Identify which cell holds the provided text, then report its (x, y) central coordinate. 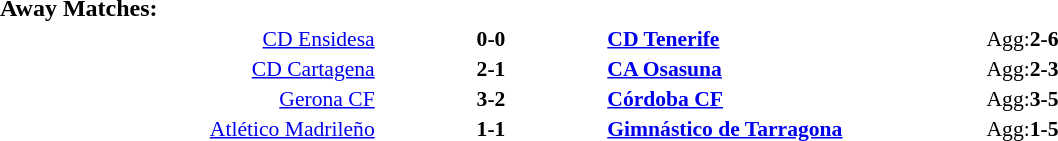
CA Osasuna (795, 68)
Córdoba CF (795, 98)
CD Tenerife (795, 38)
3-2 (492, 98)
0-0 (492, 38)
2-1 (492, 68)
